Detect which cell encompasses the target text, then output its [X, Y] center coordinate. 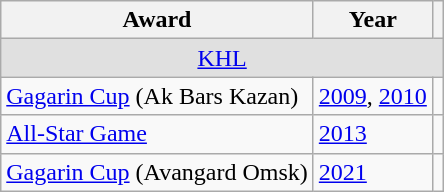
KHL [222, 58]
Year [372, 20]
Gagarin Cup (Avangard Omsk) [158, 172]
Award [158, 20]
2021 [372, 172]
Gagarin Cup (Ak Bars Kazan) [158, 96]
2009, 2010 [372, 96]
2013 [372, 134]
All-Star Game [158, 134]
